Extract the (x, y) coordinate from the center of the cell holding the provided text.  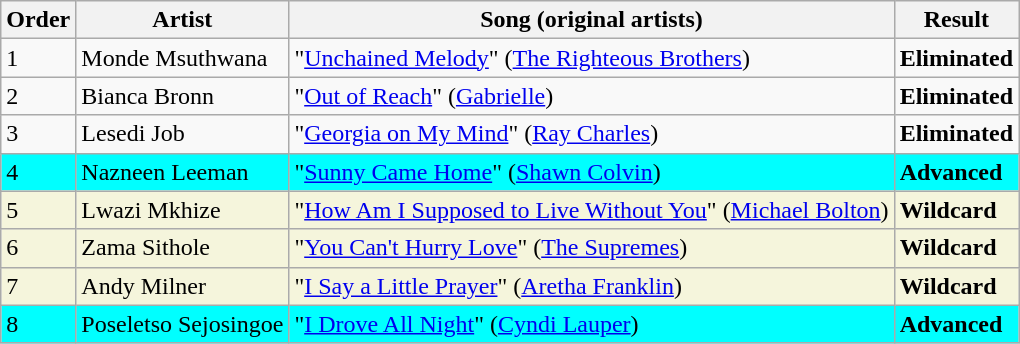
2 (38, 96)
Result (956, 20)
"You Can't Hurry Love" (The Supremes) (592, 248)
Lesedi Job (182, 134)
Monde Msuthwana (182, 58)
Song (original artists) (592, 20)
6 (38, 248)
"Unchained Melody" (The Righteous Brothers) (592, 58)
Bianca Bronn (182, 96)
Nazneen Leeman (182, 172)
"I Drove All Night" (Cyndi Lauper) (592, 324)
Lwazi Mkhize (182, 210)
Artist (182, 20)
8 (38, 324)
"How Am I Supposed to Live Without You" (Michael Bolton) (592, 210)
"Georgia on My Mind" (Ray Charles) (592, 134)
Poseletso Sejosingoe (182, 324)
1 (38, 58)
4 (38, 172)
Zama Sithole (182, 248)
5 (38, 210)
Order (38, 20)
7 (38, 286)
"Sunny Came Home" (Shawn Colvin) (592, 172)
3 (38, 134)
"Out of Reach" (Gabrielle) (592, 96)
Andy Milner (182, 286)
"I Say a Little Prayer" (Aretha Franklin) (592, 286)
